Return the (X, Y) coordinate for the center point of the cell that contains the specified text.  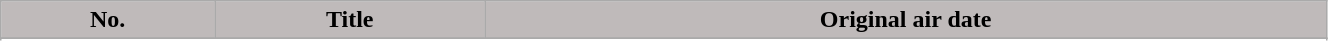
No. (108, 20)
Title (350, 20)
Original air date (906, 20)
